Identify which cell holds the provided text, then report its (X, Y) central coordinate. 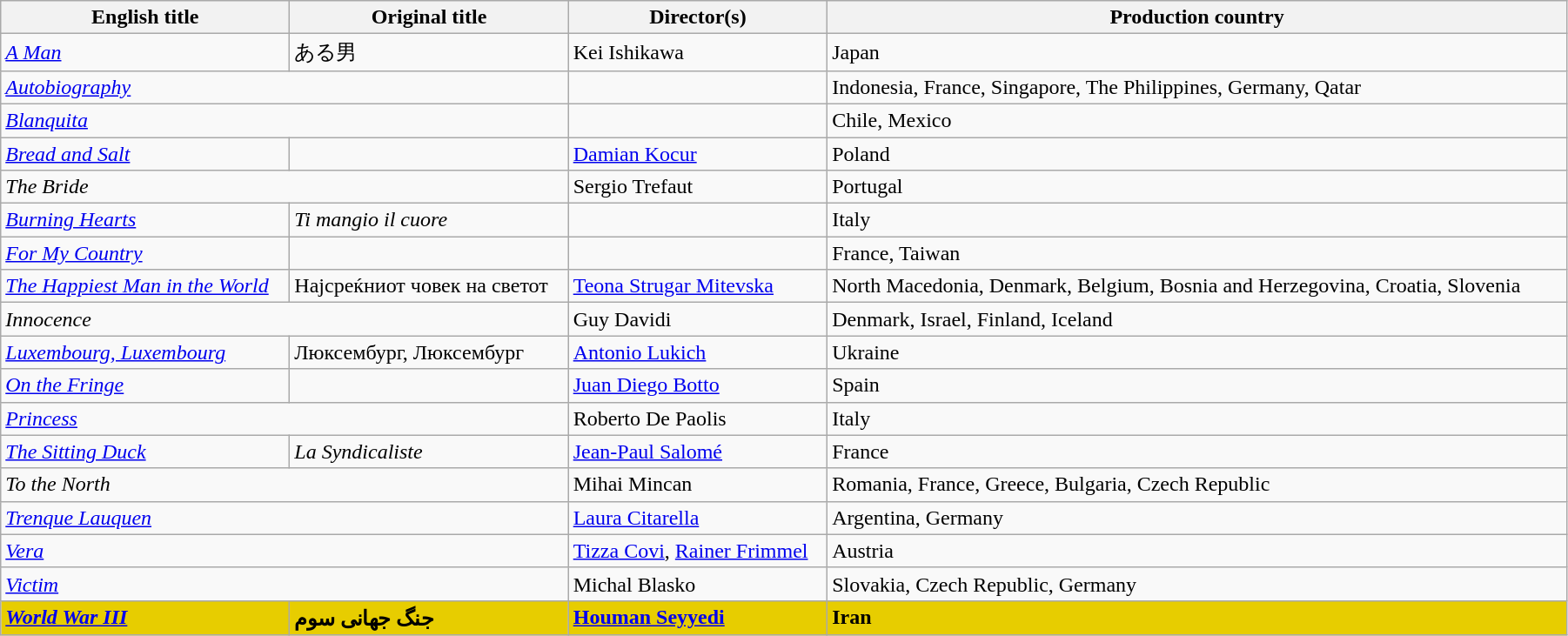
Slovakia, Czech Republic, Germany (1197, 584)
Houman Seyyedi (698, 618)
Damian Kocur (698, 154)
Blanquita (285, 120)
Vera (285, 551)
Autobiography (285, 87)
On the Fringe (145, 385)
Victim (285, 584)
Japan (1197, 52)
Portugal (1197, 187)
Burning Hearts (145, 220)
Indonesia, France, Singapore, The Philippines, Germany, Qatar (1197, 87)
Најсреќниот човек на светот (429, 286)
Kei Ishikawa (698, 52)
The Happiest Man in the World (145, 286)
Innocence (285, 319)
France (1197, 452)
A Man (145, 52)
The Sitting Duck (145, 452)
Argentina, Germany (1197, 518)
Spain (1197, 385)
Teona Strugar Mitevska (698, 286)
جنگ جهانی سوم (429, 618)
Michal Blasko (698, 584)
Austria (1197, 551)
The Bride (285, 187)
Antonio Lukich (698, 352)
North Macedonia, Denmark, Belgium, Bosnia and Herzegovina, Croatia, Slovenia (1197, 286)
Roberto De Paolis (698, 418)
Iran (1197, 618)
ある男 (429, 52)
Ti mangio il cuore (429, 220)
La Syndicaliste (429, 452)
Sergio Trefaut (698, 187)
Poland (1197, 154)
Juan Diego Botto (698, 385)
World War III (145, 618)
Princess (285, 418)
Люксембург, Люксембург (429, 352)
Production country (1197, 17)
Trenque Lauquen (285, 518)
English title (145, 17)
Jean-Paul Salomé (698, 452)
Mihai Mincan (698, 485)
Original title (429, 17)
Luxembourg, Luxembourg (145, 352)
Romania, France, Greece, Bulgaria, Czech Republic (1197, 485)
To the North (285, 485)
Laura Citarella (698, 518)
Guy Davidi (698, 319)
Bread and Salt (145, 154)
Denmark, Israel, Finland, Iceland (1197, 319)
Chile, Mexico (1197, 120)
Ukraine (1197, 352)
Tizza Covi, Rainer Frimmel (698, 551)
For My Country (145, 253)
Director(s) (698, 17)
France, Taiwan (1197, 253)
